Detect which cell encompasses the target text, then output its (x, y) center coordinate. 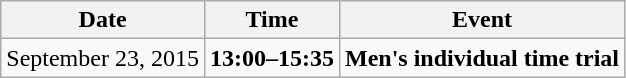
Men's individual time trial (482, 58)
September 23, 2015 (103, 58)
Date (103, 20)
Time (272, 20)
13:00–15:35 (272, 58)
Event (482, 20)
